For the text-containing cell, return its midpoint in [x, y] coordinate format. 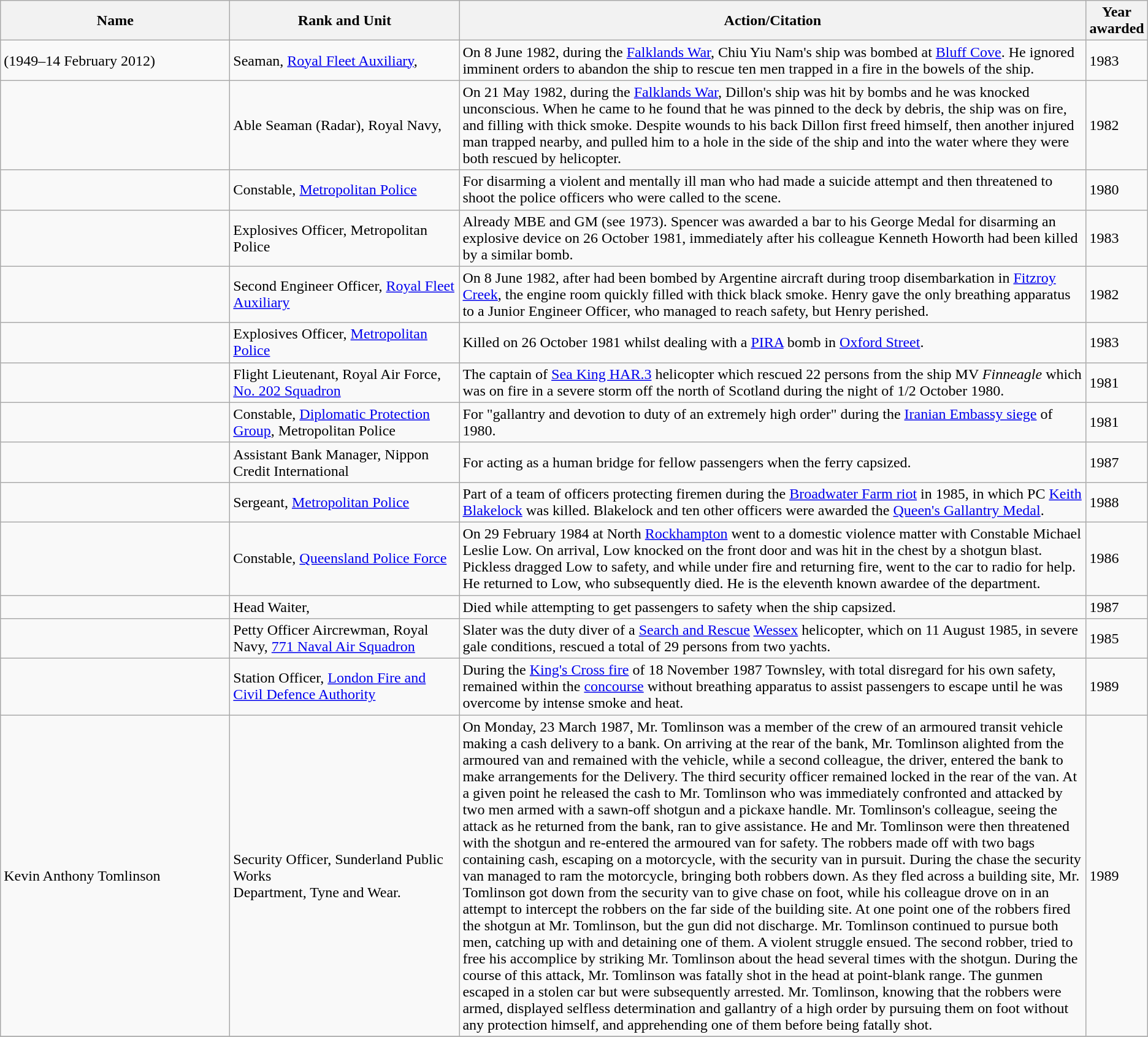
Flight Lieutenant, Royal Air Force, No. 202 Squadron [345, 383]
Assistant Bank Manager, Nippon Credit International [345, 462]
Station Officer, London Fire and Civil Defence Authority [345, 687]
Name [115, 21]
1985 [1117, 639]
Rank and Unit [345, 21]
Second Engineer Officer, Royal Fleet Auxiliary [345, 294]
Yearawarded [1117, 21]
1986 [1117, 558]
Sergeant, Metropolitan Police [345, 502]
(1949–14 February 2012) [115, 60]
Seaman, Royal Fleet Auxiliary, [345, 60]
Action/Citation [773, 21]
For acting as a human bridge for fellow passengers when the ferry capsized. [773, 462]
1980 [1117, 190]
1988 [1117, 502]
Died while attempting to get passengers to safety when the ship capsized. [773, 607]
Kevin Anthony Tomlinson [115, 876]
Constable, Diplomatic Protection Group, Metropolitan Police [345, 422]
Constable, Queensland Police Force [345, 558]
Head Waiter, [345, 607]
Constable, Metropolitan Police [345, 190]
For "gallantry and devotion to duty of an extremely high order" during the Iranian Embassy siege of 1980. [773, 422]
Able Seaman (Radar), Royal Navy, [345, 125]
Killed on 26 October 1981 whilst dealing with a PIRA bomb in Oxford Street. [773, 342]
Security Officer, Sunderland Public WorksDepartment, Tyne and Wear. [345, 876]
Petty Officer Aircrewman, Royal Navy, 771 Naval Air Squadron [345, 639]
